For the text-containing cell, return its midpoint in [X, Y] coordinate format. 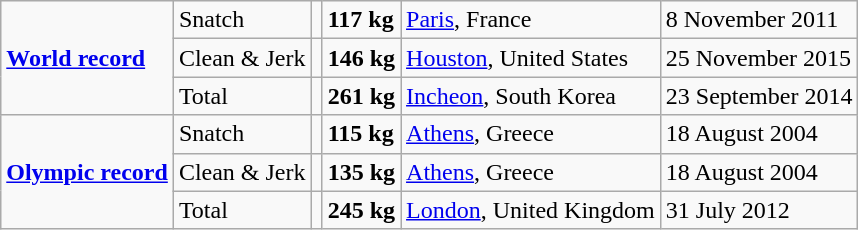
245 kg [361, 210]
Olympic record [88, 172]
25 November 2015 [759, 58]
117 kg [361, 20]
World record [88, 58]
London, United Kingdom [531, 210]
135 kg [361, 172]
Houston, United States [531, 58]
115 kg [361, 134]
Incheon, South Korea [531, 96]
23 September 2014 [759, 96]
Paris, France [531, 20]
261 kg [361, 96]
8 November 2011 [759, 20]
31 July 2012 [759, 210]
146 kg [361, 58]
